Locate the cell with the specified text and output its [X, Y] center coordinate. 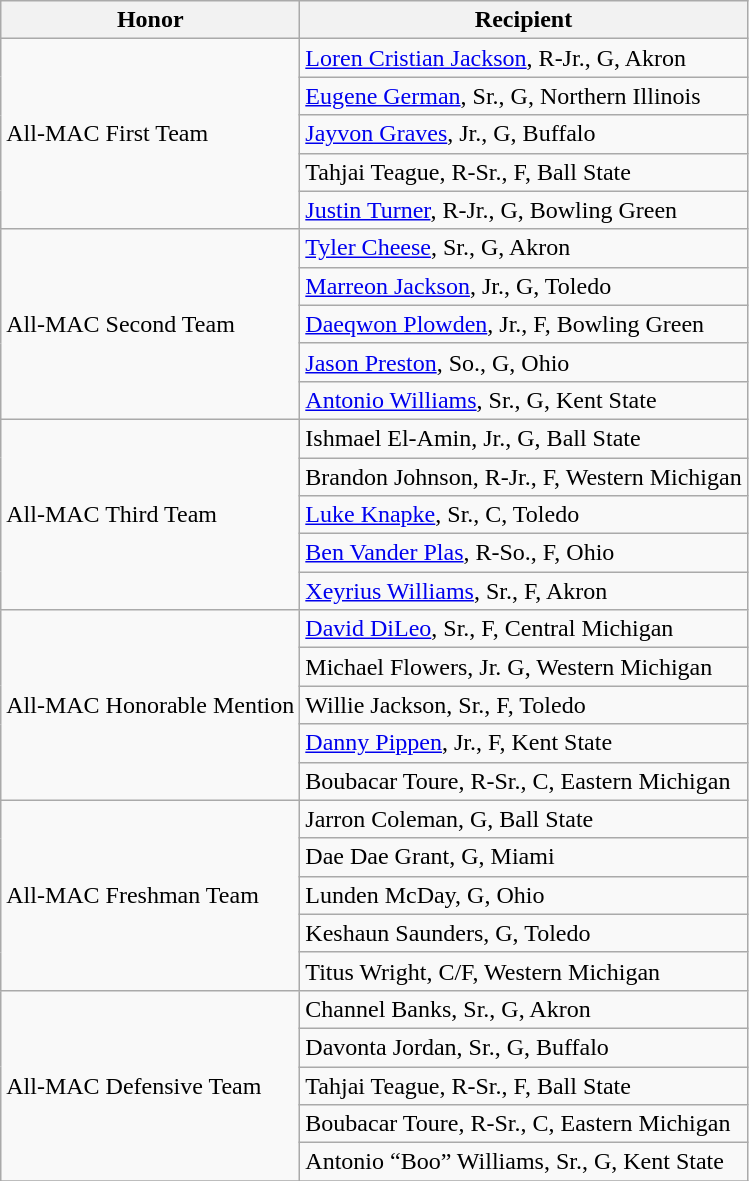
All-MAC Freshman Team [150, 895]
Jarron Coleman, G, Ball State [524, 819]
Loren Cristian Jackson, R-Jr., G, Akron [524, 58]
Recipient [524, 20]
Willie Jackson, Sr., F, Toledo [524, 705]
All-MAC Third Team [150, 514]
Channel Banks, Sr., G, Akron [524, 1009]
All-MAC Honorable Mention [150, 705]
Ishmael El-Amin, Jr., G, Ball State [524, 438]
Michael Flowers, Jr. G, Western Michigan [524, 667]
Daeqwon Plowden, Jr., F, Bowling Green [524, 324]
Marreon Jackson, Jr., G, Toledo [524, 286]
David DiLeo, Sr., F, Central Michigan [524, 629]
All-MAC Defensive Team [150, 1085]
Luke Knapke, Sr., C, Toledo [524, 515]
Ben Vander Plas, R-So., F, Ohio [524, 553]
Antonio Williams, Sr., G, Kent State [524, 400]
Honor [150, 20]
All-MAC First Team [150, 134]
Eugene German, Sr., G, Northern Illinois [524, 96]
Xeyrius Williams, Sr., F, Akron [524, 591]
Danny Pippen, Jr., F, Kent State [524, 743]
All-MAC Second Team [150, 324]
Jayvon Graves, Jr., G, Buffalo [524, 134]
Dae Dae Grant, G, Miami [524, 857]
Titus Wright, C/F, Western Michigan [524, 971]
Lunden McDay, G, Ohio [524, 895]
Tyler Cheese, Sr., G, Akron [524, 248]
Jason Preston, So., G, Ohio [524, 362]
Justin Turner, R-Jr., G, Bowling Green [524, 210]
Davonta Jordan, Sr., G, Buffalo [524, 1047]
Brandon Johnson, R-Jr., F, Western Michigan [524, 477]
Keshaun Saunders, G, Toledo [524, 933]
Antonio “Boo” Williams, Sr., G, Kent State [524, 1162]
